Identify which cell holds the provided text, then report its (x, y) central coordinate. 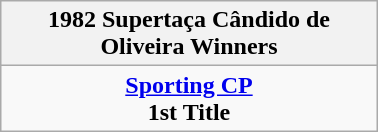
Sporting CP1st Title (189, 98)
1982 Supertaça Cândido de Oliveira Winners (189, 34)
